Provide the [X, Y] coordinate of the cell's center where the given text is located.  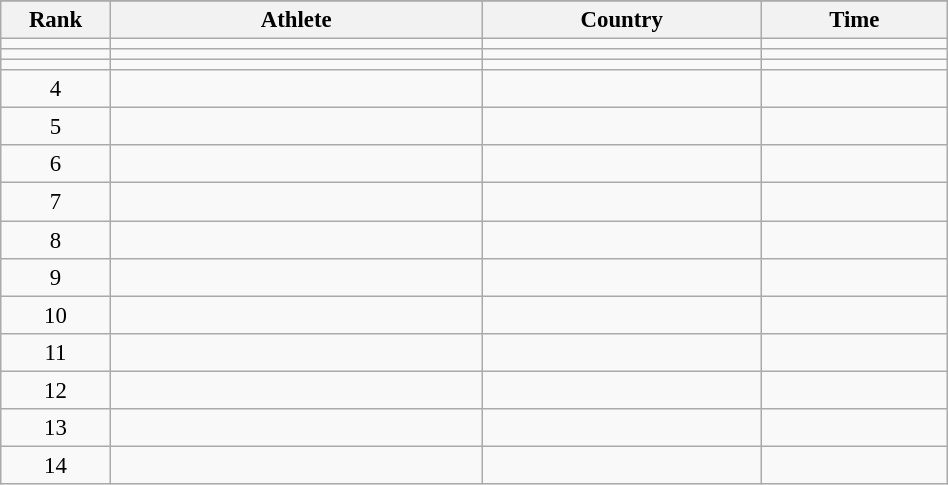
Rank [56, 20]
5 [56, 127]
11 [56, 352]
Athlete [296, 20]
Time [854, 20]
6 [56, 165]
8 [56, 240]
Country [622, 20]
4 [56, 89]
13 [56, 428]
12 [56, 390]
7 [56, 202]
9 [56, 277]
10 [56, 315]
14 [56, 465]
